Identify which cell holds the provided text, then report its [X, Y] central coordinate. 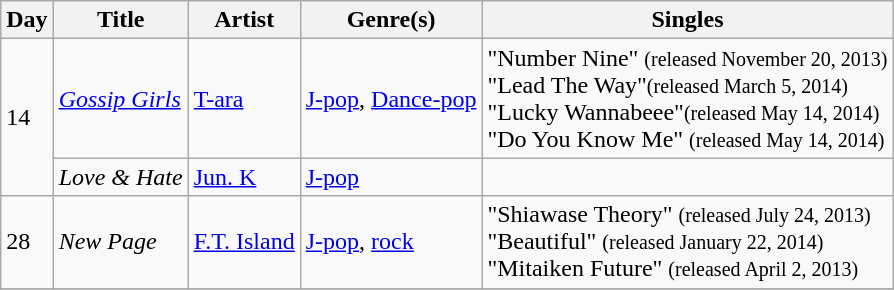
"Shiawase Theory" (released July 24, 2013)"Beautiful" (released January 22, 2014)"Mitaiken Future" (released April 2, 2013) [688, 242]
Genre(s) [391, 20]
Jun. K [244, 177]
14 [27, 118]
Singles [688, 20]
T-ara [244, 98]
Love & Hate [120, 177]
Day [27, 20]
Gossip Girls [120, 98]
J-pop, rock [391, 242]
28 [27, 242]
F.T. Island [244, 242]
J-pop [391, 177]
J-pop, Dance-pop [391, 98]
New Page [120, 242]
Artist [244, 20]
Title [120, 20]
